Return the (X, Y) coordinate for the center point of the cell that contains the specified text.  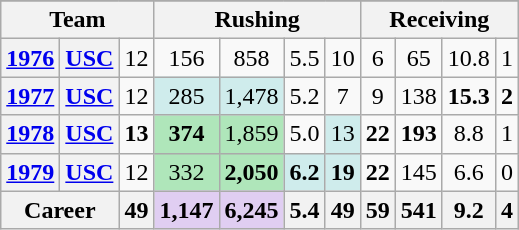
9.2 (468, 210)
6 (378, 58)
541 (418, 210)
9 (378, 96)
2,050 (252, 172)
1976 (30, 58)
5.5 (304, 58)
10.8 (468, 58)
1977 (30, 96)
65 (418, 58)
1,147 (186, 210)
5.0 (304, 134)
10 (342, 58)
1,859 (252, 134)
8.8 (468, 134)
1,478 (252, 96)
6.6 (468, 172)
59 (378, 210)
193 (418, 134)
6,245 (252, 210)
858 (252, 58)
19 (342, 172)
15.3 (468, 96)
Receiving (439, 20)
4 (506, 210)
Rushing (257, 20)
1979 (30, 172)
Team (78, 20)
5.4 (304, 210)
145 (418, 172)
0 (506, 172)
138 (418, 96)
332 (186, 172)
1978 (30, 134)
285 (186, 96)
374 (186, 134)
6.2 (304, 172)
Career (60, 210)
156 (186, 58)
2 (506, 96)
5.2 (304, 96)
7 (342, 96)
